Find where the given text appears and provide that cell's center as [x, y] coordinate. 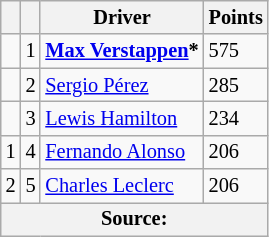
3 [31, 118]
5 [31, 186]
575 [236, 51]
Points [236, 17]
Source: [134, 219]
Sergio Pérez [122, 85]
Charles Leclerc [122, 186]
4 [31, 152]
285 [236, 85]
Fernando Alonso [122, 152]
234 [236, 118]
Max Verstappen* [122, 51]
Lewis Hamilton [122, 118]
Driver [122, 17]
